Return [x, y] of the center of cell containing provided text 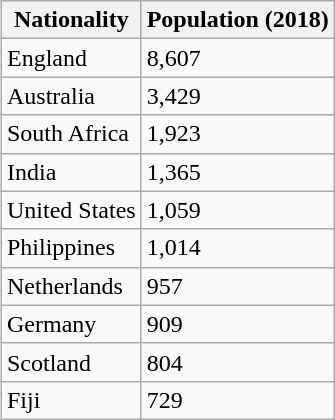
Scotland [71, 362]
3,429 [238, 96]
729 [238, 400]
8,607 [238, 58]
1,365 [238, 172]
Australia [71, 96]
Population (2018) [238, 20]
909 [238, 324]
Fiji [71, 400]
1,014 [238, 248]
1,923 [238, 134]
India [71, 172]
804 [238, 362]
957 [238, 286]
England [71, 58]
Netherlands [71, 286]
Germany [71, 324]
United States [71, 210]
Nationality [71, 20]
South Africa [71, 134]
1,059 [238, 210]
Philippines [71, 248]
